Identify which cell holds the provided text, then report its [X, Y] central coordinate. 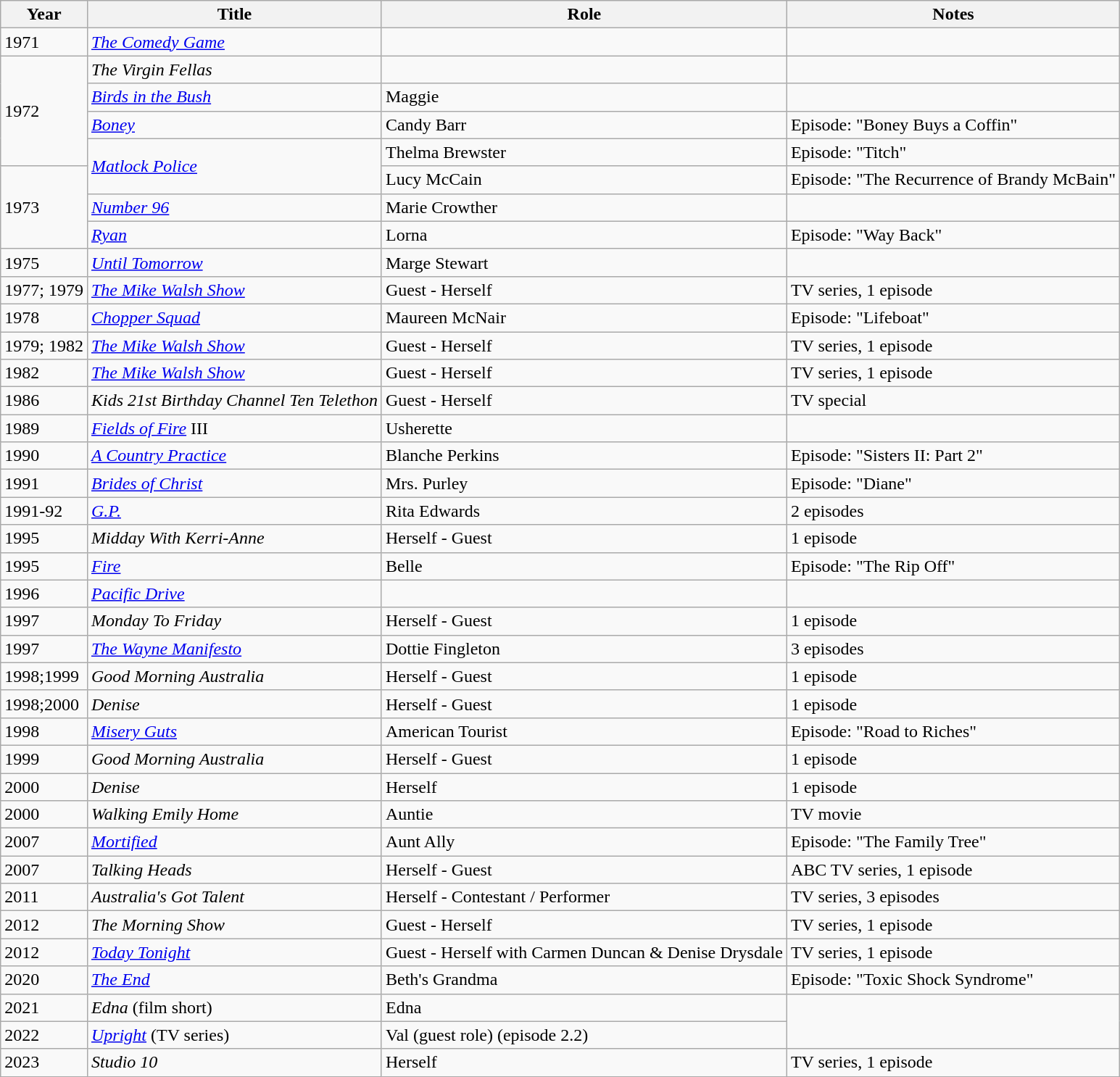
Beth's Grandma [584, 980]
2023 [44, 1063]
Auntie [584, 815]
Guest - Herself with Carmen Duncan & Denise Drysdale [584, 952]
2 episodes [953, 511]
Maggie [584, 97]
TV series, 3 episodes [953, 897]
Usherette [584, 428]
Episode: "Diane" [953, 483]
Upright (TV series) [234, 1035]
Notes [953, 14]
1971 [44, 42]
Episode: "Sisters II: Part 2" [953, 456]
Episode: "The Family Tree" [953, 842]
Year [44, 14]
TV movie [953, 815]
Boney [234, 125]
Marge Stewart [584, 262]
1998;1999 [44, 676]
2020 [44, 980]
Lorna [584, 235]
1991 [44, 483]
Mortified [234, 842]
The Wayne Manifesto [234, 649]
1999 [44, 759]
1979; 1982 [44, 346]
Chopper Squad [234, 317]
Val (guest role) (episode 2.2) [584, 1035]
Herself - Contestant / Performer [584, 897]
Rita Edwards [584, 511]
Episode: "Road to Riches" [953, 731]
1989 [44, 428]
1998;2000 [44, 704]
1986 [44, 401]
Episode: "Lifeboat" [953, 317]
3 episodes [953, 649]
Belle [584, 566]
Australia's Got Talent [234, 897]
Episode: "The Recurrence of Brandy McBain" [953, 180]
Monday To Friday [234, 621]
1973 [44, 207]
Episode: "Way Back" [953, 235]
Thelma Brewster [584, 152]
American Tourist [584, 731]
Birds in the Bush [234, 97]
Blanche Perkins [584, 456]
Until Tomorrow [234, 262]
Kids 21st Birthday Channel Ten Telethon [234, 401]
Role [584, 14]
TV special [953, 401]
Today Tonight [234, 952]
The End [234, 980]
1972 [44, 111]
Midday With Kerri-Anne [234, 538]
Number 96 [234, 207]
2022 [44, 1035]
Marie Crowther [584, 207]
G.P. [234, 511]
1977; 1979 [44, 290]
Episode: "Titch" [953, 152]
Mrs. Purley [584, 483]
1982 [44, 373]
ABC TV series, 1 episode [953, 870]
Fire [234, 566]
Ryan [234, 235]
Candy Barr [584, 125]
The Morning Show [234, 925]
Edna [584, 1007]
Maureen McNair [584, 317]
Talking Heads [234, 870]
The Virgin Fellas [234, 70]
Edna (film short) [234, 1007]
1991-92 [44, 511]
Misery Guts [234, 731]
Matlock Police [234, 166]
2021 [44, 1007]
Episode: "Boney Buys a Coffin" [953, 125]
Episode: "Toxic Shock Syndrome" [953, 980]
Aunt Ally [584, 842]
1975 [44, 262]
Brides of Christ [234, 483]
The Comedy Game [234, 42]
1990 [44, 456]
1998 [44, 731]
Title [234, 14]
1978 [44, 317]
Pacific Drive [234, 594]
Episode: "The Rip Off" [953, 566]
Dottie Fingleton [584, 649]
Walking Emily Home [234, 815]
Studio 10 [234, 1063]
Fields of Fire III [234, 428]
A Country Practice [234, 456]
Lucy McCain [584, 180]
1996 [44, 594]
2011 [44, 897]
